Locate the cell with the specified text and output its (X, Y) center coordinate. 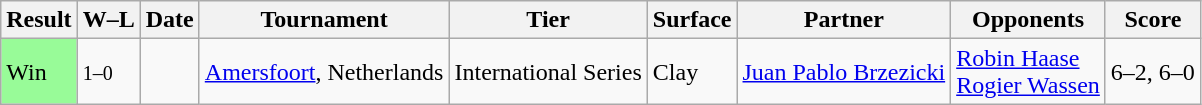
Tournament (324, 20)
International Series (548, 72)
Result (39, 20)
W–L (108, 20)
Partner (844, 20)
1–0 (108, 72)
Surface (692, 20)
Tier (548, 20)
Amersfoort, Netherlands (324, 72)
Opponents (1028, 20)
Juan Pablo Brzezicki (844, 72)
Score (1152, 20)
6–2, 6–0 (1152, 72)
Clay (692, 72)
Robin Haase Rogier Wassen (1028, 72)
Win (39, 72)
Date (170, 20)
